Extract the [X, Y] coordinate from the center of the cell holding the provided text.  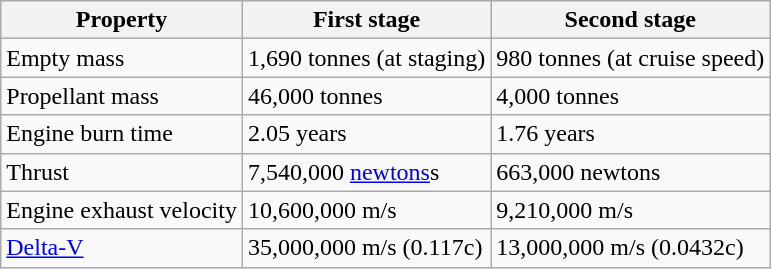
1,690 tonnes (at staging) [366, 58]
Delta-V [122, 248]
Second stage [630, 20]
Engine exhaust velocity [122, 210]
13,000,000 m/s (0.0432c) [630, 248]
Empty mass [122, 58]
980 tonnes (at cruise speed) [630, 58]
35,000,000 m/s (0.117c) [366, 248]
Engine burn time [122, 134]
Propellant mass [122, 96]
10,600,000 m/s [366, 210]
Thrust [122, 172]
46,000 tonnes [366, 96]
4,000 tonnes [630, 96]
663,000 newtons [630, 172]
Property [122, 20]
1.76 years [630, 134]
7,540,000 newtonss [366, 172]
9,210,000 m/s [630, 210]
2.05 years [366, 134]
First stage [366, 20]
